Locate the cell with the specified text and output its (X, Y) center coordinate. 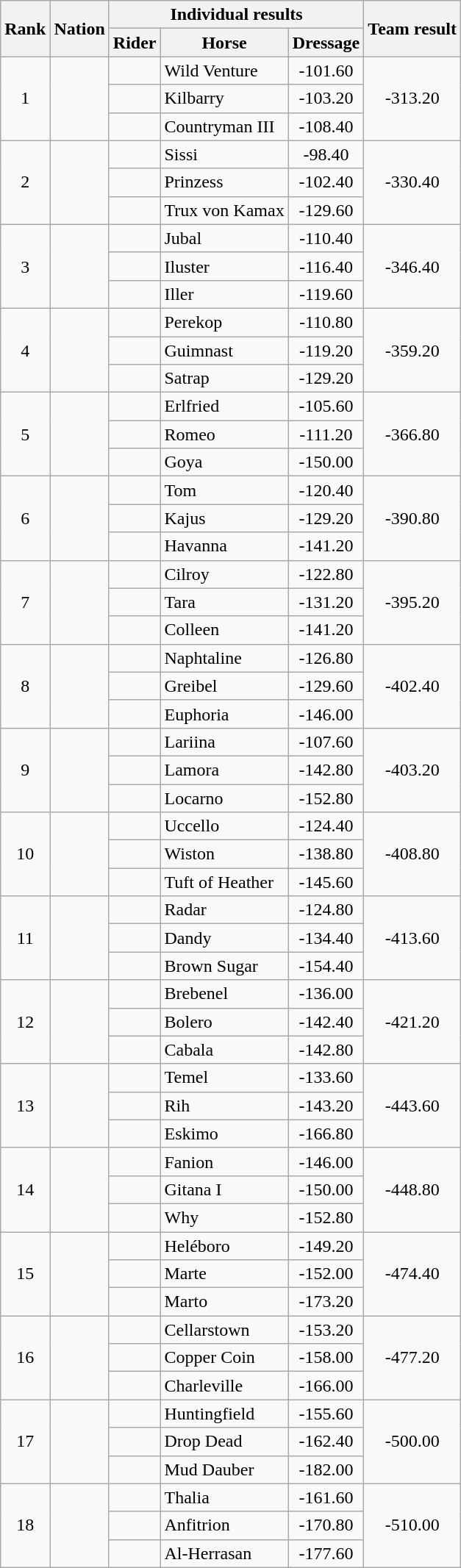
Bolero (224, 1022)
Sissi (224, 154)
Marte (224, 1274)
Rih (224, 1106)
8 (25, 686)
15 (25, 1274)
-98.40 (326, 154)
-119.20 (326, 351)
Kilbarry (224, 99)
Erlfried (224, 407)
12 (25, 1022)
-474.40 (412, 1274)
10 (25, 854)
-443.60 (412, 1106)
-149.20 (326, 1246)
Iluster (224, 266)
Fanion (224, 1161)
16 (25, 1358)
-136.00 (326, 994)
9 (25, 770)
-153.20 (326, 1330)
Naphtaline (224, 658)
-161.60 (326, 1497)
Rank (25, 29)
17 (25, 1442)
Marto (224, 1302)
-346.40 (412, 266)
-177.60 (326, 1553)
1 (25, 99)
Lariina (224, 742)
Lamora (224, 770)
Heléboro (224, 1246)
Brebenel (224, 994)
3 (25, 266)
-330.40 (412, 182)
Huntingfield (224, 1414)
-120.40 (326, 490)
Tom (224, 490)
-119.60 (326, 294)
-154.40 (326, 966)
Satrap (224, 379)
Mud Dauber (224, 1469)
-477.20 (412, 1358)
-500.00 (412, 1442)
-170.80 (326, 1525)
-402.40 (412, 686)
Rider (135, 43)
Team result (412, 29)
-105.60 (326, 407)
-131.20 (326, 602)
-124.40 (326, 826)
6 (25, 518)
Eskimo (224, 1134)
-366.80 (412, 434)
-166.80 (326, 1134)
7 (25, 602)
Charleville (224, 1386)
-395.20 (412, 602)
Greibel (224, 686)
-313.20 (412, 99)
Wiston (224, 854)
-152.00 (326, 1274)
Nation (79, 29)
-126.80 (326, 658)
Tuft of Heather (224, 882)
Temel (224, 1078)
-133.60 (326, 1078)
-101.60 (326, 71)
Perekop (224, 322)
11 (25, 938)
Anfitrion (224, 1525)
Brown Sugar (224, 966)
-134.40 (326, 938)
-103.20 (326, 99)
Uccello (224, 826)
-108.40 (326, 126)
-390.80 (412, 518)
Al-Herrasan (224, 1553)
14 (25, 1189)
-403.20 (412, 770)
13 (25, 1106)
Cellarstown (224, 1330)
Iller (224, 294)
-408.80 (412, 854)
Gitana I (224, 1189)
Wild Venture (224, 71)
-124.80 (326, 910)
-158.00 (326, 1358)
-111.20 (326, 434)
-102.40 (326, 182)
Kajus (224, 518)
Goya (224, 462)
Colleen (224, 630)
Cabala (224, 1050)
-166.00 (326, 1386)
Countryman III (224, 126)
Dressage (326, 43)
-448.80 (412, 1189)
2 (25, 182)
Prinzess (224, 182)
Trux von Kamax (224, 210)
5 (25, 434)
-143.20 (326, 1106)
-138.80 (326, 854)
Why (224, 1217)
4 (25, 350)
-155.60 (326, 1414)
-413.60 (412, 938)
Romeo (224, 434)
-173.20 (326, 1302)
Locarno (224, 798)
Tara (224, 602)
Radar (224, 910)
-421.20 (412, 1022)
-182.00 (326, 1469)
-116.40 (326, 266)
-145.60 (326, 882)
-359.20 (412, 350)
18 (25, 1525)
Jubal (224, 238)
-107.60 (326, 742)
Individual results (237, 15)
Guimnast (224, 351)
Havanna (224, 546)
-162.40 (326, 1442)
-110.40 (326, 238)
-110.80 (326, 322)
Euphoria (224, 714)
Cilroy (224, 574)
Horse (224, 43)
-510.00 (412, 1525)
Dandy (224, 938)
-122.80 (326, 574)
Copper Coin (224, 1358)
Thalia (224, 1497)
-142.40 (326, 1022)
Drop Dead (224, 1442)
